Locate the cell with the specified text and output its (X, Y) center coordinate. 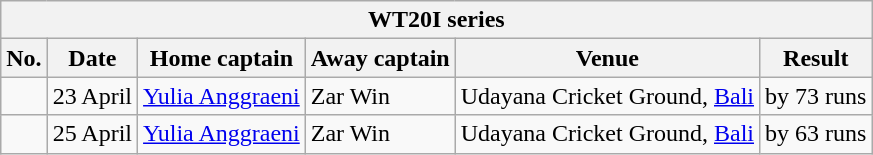
Home captain (222, 58)
by 63 runs (816, 134)
WT20I series (436, 20)
Date (92, 58)
by 73 runs (816, 96)
25 April (92, 134)
23 April (92, 96)
Venue (607, 58)
Result (816, 58)
No. (24, 58)
Away captain (380, 58)
